Return [x, y] of the center of cell containing provided text 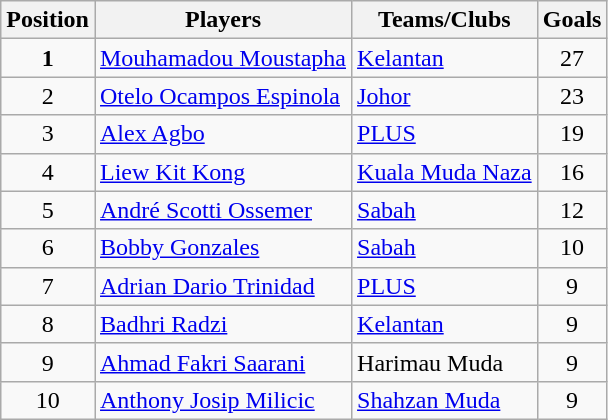
Goals [572, 20]
7 [48, 286]
Harimau Muda [445, 362]
Anthony Josip Milicic [222, 400]
8 [48, 324]
2 [48, 96]
André Scotti Ossemer [222, 210]
Johor [445, 96]
Otelo Ocampos Espinola [222, 96]
Players [222, 20]
Alex Agbo [222, 134]
1 [48, 58]
4 [48, 172]
Adrian Dario Trinidad [222, 286]
Kuala Muda Naza [445, 172]
12 [572, 210]
3 [48, 134]
Teams/Clubs [445, 20]
6 [48, 248]
Shahzan Muda [445, 400]
Liew Kit Kong [222, 172]
Position [48, 20]
27 [572, 58]
23 [572, 96]
Mouhamadou Moustapha [222, 58]
Ahmad Fakri Saarani [222, 362]
Badhri Radzi [222, 324]
Bobby Gonzales [222, 248]
19 [572, 134]
5 [48, 210]
16 [572, 172]
